Detect which cell encompasses the target text, then output its [x, y] center coordinate. 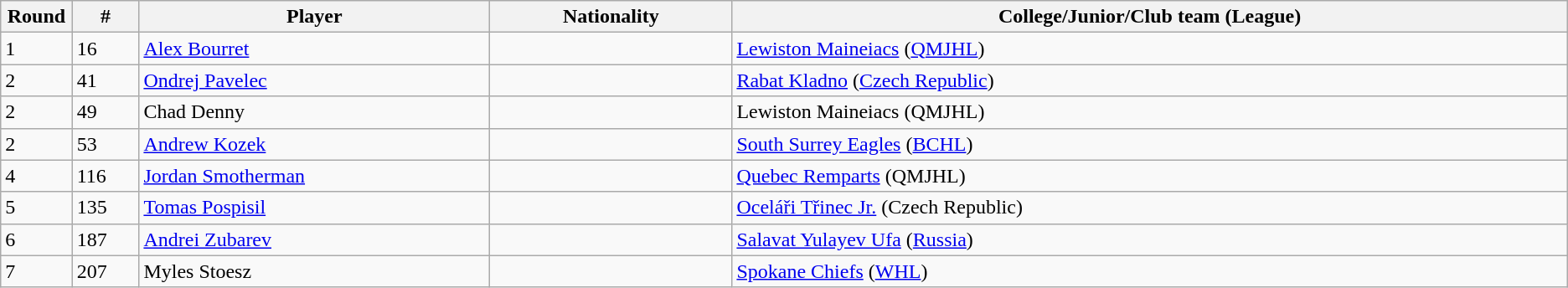
207 [106, 271]
Salavat Yulayev Ufa (Russia) [1149, 239]
5 [37, 208]
Tomas Pospisil [315, 208]
Myles Stoesz [315, 271]
6 [37, 239]
116 [106, 176]
41 [106, 80]
135 [106, 208]
Nationality [611, 17]
Oceláři Třinec Jr. (Czech Republic) [1149, 208]
# [106, 17]
South Surrey Eagles (BCHL) [1149, 144]
Ondrej Pavelec [315, 80]
16 [106, 49]
Rabat Kladno (Czech Republic) [1149, 80]
187 [106, 239]
Jordan Smotherman [315, 176]
Chad Denny [315, 112]
Quebec Remparts (QMJHL) [1149, 176]
Andrei Zubarev [315, 239]
49 [106, 112]
Spokane Chiefs (WHL) [1149, 271]
Andrew Kozek [315, 144]
College/Junior/Club team (League) [1149, 17]
53 [106, 144]
Round [37, 17]
7 [37, 271]
4 [37, 176]
1 [37, 49]
Player [315, 17]
Alex Bourret [315, 49]
